Detect which cell encompasses the target text, then output its (X, Y) center coordinate. 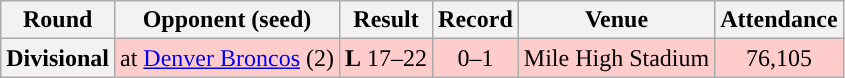
Divisional (58, 58)
Result (386, 20)
Mile High Stadium (616, 58)
at Denver Broncos (2) (228, 58)
Opponent (seed) (228, 20)
76,105 (779, 58)
Attendance (779, 20)
Record (476, 20)
Round (58, 20)
L 17–22 (386, 58)
Venue (616, 20)
0–1 (476, 58)
